Return the [x, y] coordinate for the center point of the cell that contains the specified text.  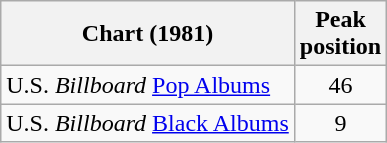
46 [340, 85]
Peakposition [340, 34]
9 [340, 123]
Chart (1981) [148, 34]
U.S. Billboard Pop Albums [148, 85]
U.S. Billboard Black Albums [148, 123]
